Find where the given text appears and provide that cell's center as (X, Y) coordinate. 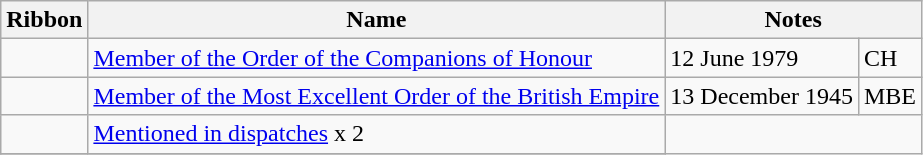
Member of the Order of the Companions of Honour (376, 58)
Mentioned in dispatches x 2 (376, 134)
13 December 1945 (762, 96)
MBE (890, 96)
Name (376, 20)
Notes (794, 20)
Member of the Most Excellent Order of the British Empire (376, 96)
CH (890, 58)
Ribbon (44, 20)
12 June 1979 (762, 58)
